Provide the [x, y] coordinate of the cell's center where the given text is located.  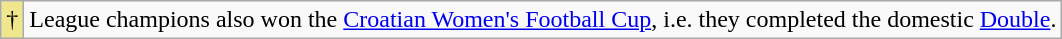
† [12, 20]
League champions also won the Croatian Women's Football Cup, i.e. they completed the domestic Double. [543, 20]
